For the text-containing cell, return its midpoint in [X, Y] coordinate format. 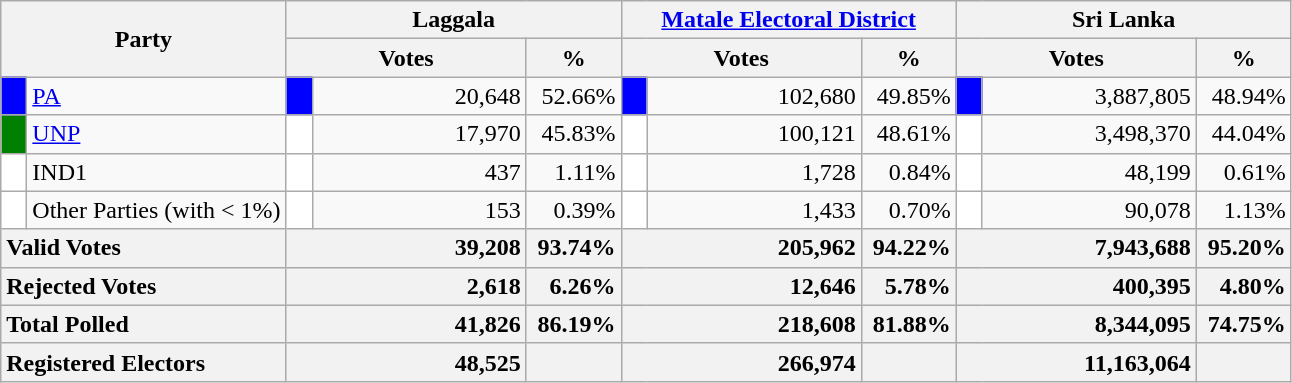
1.11% [574, 172]
Total Polled [144, 324]
48.94% [1244, 96]
437 [419, 172]
20,648 [419, 96]
44.04% [1244, 134]
48,199 [1089, 172]
48,525 [406, 362]
93.74% [574, 248]
49.85% [908, 96]
PA [156, 96]
8,344,095 [1076, 324]
266,974 [741, 362]
1,728 [754, 172]
81.88% [908, 324]
0.39% [574, 210]
153 [419, 210]
5.78% [908, 286]
102,680 [754, 96]
218,608 [741, 324]
Rejected Votes [144, 286]
Party [144, 39]
Other Parties (with < 1%) [156, 210]
17,970 [419, 134]
86.19% [574, 324]
3,887,805 [1089, 96]
7,943,688 [1076, 248]
Registered Electors [144, 362]
1.13% [1244, 210]
95.20% [1244, 248]
Valid Votes [144, 248]
94.22% [908, 248]
41,826 [406, 324]
12,646 [741, 286]
11,163,064 [1076, 362]
2,618 [406, 286]
74.75% [1244, 324]
0.61% [1244, 172]
205,962 [741, 248]
Matale Electoral District [788, 20]
100,121 [754, 134]
90,078 [1089, 210]
1,433 [754, 210]
6.26% [574, 286]
UNP [156, 134]
4.80% [1244, 286]
Laggala [454, 20]
52.66% [574, 96]
39,208 [406, 248]
0.70% [908, 210]
Sri Lanka [1124, 20]
48.61% [908, 134]
400,395 [1076, 286]
0.84% [908, 172]
3,498,370 [1089, 134]
IND1 [156, 172]
45.83% [574, 134]
